Determine the [x, y] coordinate at the center of the cell enclosing the given text.  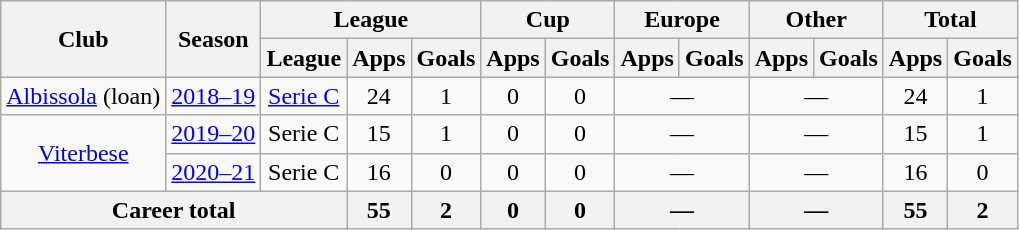
2019–20 [214, 134]
Other [816, 20]
Season [214, 39]
Europe [682, 20]
Albissola (loan) [84, 96]
2018–19 [214, 96]
2020–21 [214, 172]
Club [84, 39]
Career total [174, 210]
Total [950, 20]
Cup [548, 20]
Viterbese [84, 153]
